Capture the cell that displays the provided text and extract its (x, y) central coordinate. 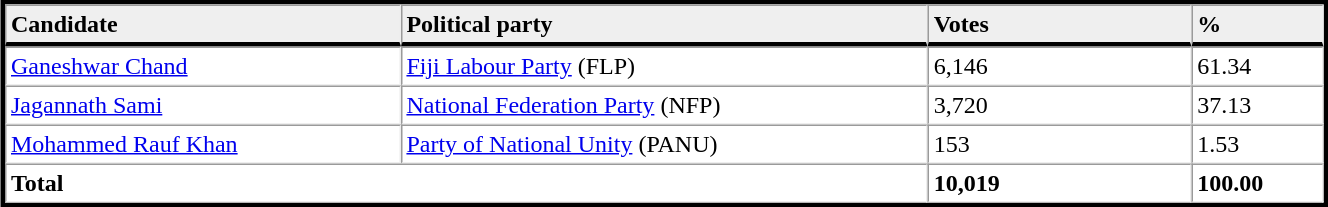
Total (466, 184)
3,720 (1060, 106)
Jagannath Sami (202, 106)
10,019 (1060, 184)
153 (1060, 144)
Party of National Unity (PANU) (664, 144)
1.53 (1257, 144)
Ganeshwar Chand (202, 66)
Fiji Labour Party (FLP) (664, 66)
6,146 (1060, 66)
Candidate (202, 25)
37.13 (1257, 106)
Mohammed Rauf Khan (202, 144)
Political party (664, 25)
Votes (1060, 25)
National Federation Party (NFP) (664, 106)
% (1257, 25)
100.00 (1257, 184)
61.34 (1257, 66)
